Return the [x, y] coordinate for the center point of the cell that contains the specified text.  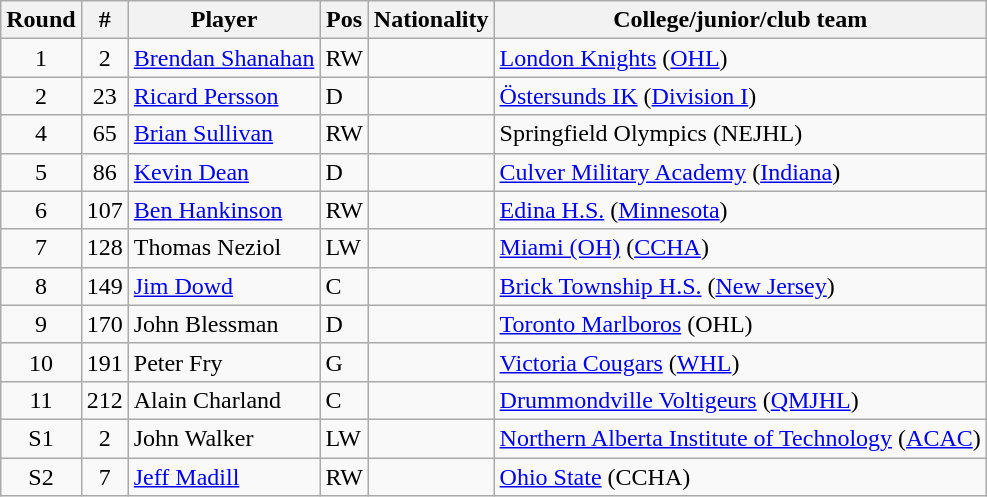
S2 [41, 477]
5 [41, 172]
65 [104, 134]
Round [41, 20]
Toronto Marlboros (OHL) [740, 324]
191 [104, 362]
London Knights (OHL) [740, 58]
S1 [41, 438]
G [344, 362]
8 [41, 286]
Brendan Shanahan [224, 58]
212 [104, 400]
9 [41, 324]
Pos [344, 20]
Thomas Neziol [224, 248]
86 [104, 172]
Northern Alberta Institute of Technology (ACAC) [740, 438]
John Walker [224, 438]
23 [104, 96]
# [104, 20]
Ben Hankinson [224, 210]
11 [41, 400]
Edina H.S. (Minnesota) [740, 210]
Peter Fry [224, 362]
Brian Sullivan [224, 134]
10 [41, 362]
Brick Township H.S. (New Jersey) [740, 286]
College/junior/club team [740, 20]
Jeff Madill [224, 477]
Kevin Dean [224, 172]
Östersunds IK (Division I) [740, 96]
John Blessman [224, 324]
Jim Dowd [224, 286]
Ricard Persson [224, 96]
Ohio State (CCHA) [740, 477]
Victoria Cougars (WHL) [740, 362]
1 [41, 58]
Player [224, 20]
4 [41, 134]
170 [104, 324]
Culver Military Academy (Indiana) [740, 172]
Springfield Olympics (NEJHL) [740, 134]
Drummondville Voltigeurs (QMJHL) [740, 400]
6 [41, 210]
Miami (OH) (CCHA) [740, 248]
107 [104, 210]
149 [104, 286]
128 [104, 248]
Alain Charland [224, 400]
Nationality [431, 20]
